Provide the [x, y] coordinate of the cell's center where the given text is located.  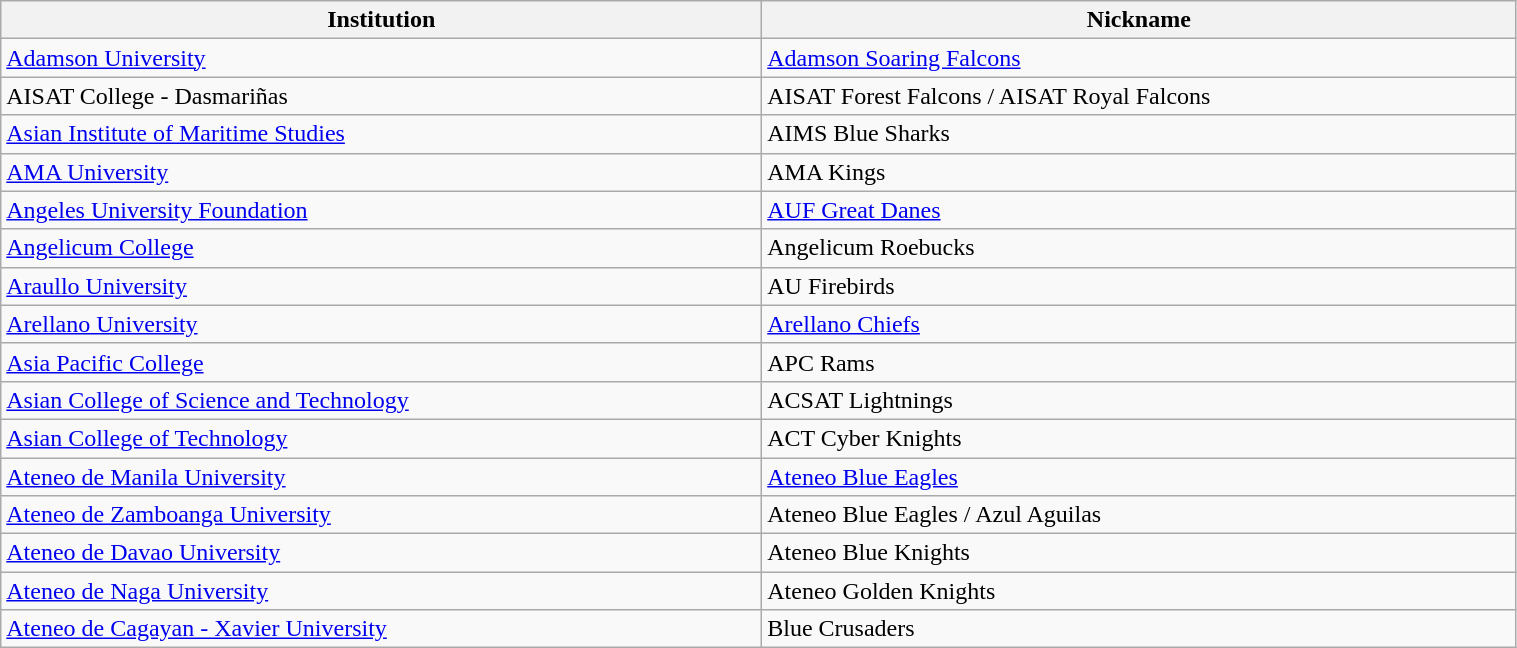
APC Rams [1139, 362]
Angelicum College [382, 248]
AISAT College - Dasmariñas [382, 96]
Angeles University Foundation [382, 210]
Adamson Soaring Falcons [1139, 58]
Ateneo de Cagayan - Xavier University [382, 629]
AISAT Forest Falcons / AISAT Royal Falcons [1139, 96]
AU Firebirds [1139, 286]
AUF Great Danes [1139, 210]
Blue Crusaders [1139, 629]
Ateneo Blue Knights [1139, 553]
Nickname [1139, 20]
AIMS Blue Sharks [1139, 134]
ACSAT Lightnings [1139, 400]
Ateneo Blue Eagles [1139, 477]
Arellano Chiefs [1139, 324]
AMA University [382, 172]
Ateneo de Zamboanga University [382, 515]
Ateneo de Davao University [382, 553]
Asia Pacific College [382, 362]
Adamson University [382, 58]
Ateneo de Manila University [382, 477]
Angelicum Roebucks [1139, 248]
Asian College of Science and Technology [382, 400]
Araullo University [382, 286]
AMA Kings [1139, 172]
Asian College of Technology [382, 438]
Ateneo de Naga University [382, 591]
Institution [382, 20]
ACT Cyber Knights [1139, 438]
Arellano University [382, 324]
Ateneo Golden Knights [1139, 591]
Ateneo Blue Eagles / Azul Aguilas [1139, 515]
Asian Institute of Maritime Studies [382, 134]
